Output the [X, Y] coordinate of the center of the cell containing the given text.  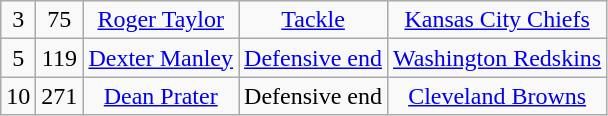
Washington Redskins [498, 58]
119 [60, 58]
Dexter Manley [161, 58]
75 [60, 20]
5 [18, 58]
10 [18, 96]
Dean Prater [161, 96]
Tackle [314, 20]
Kansas City Chiefs [498, 20]
Cleveland Browns [498, 96]
271 [60, 96]
3 [18, 20]
Roger Taylor [161, 20]
